Determine the (x, y) coordinate at the center of the cell enclosing the given text.  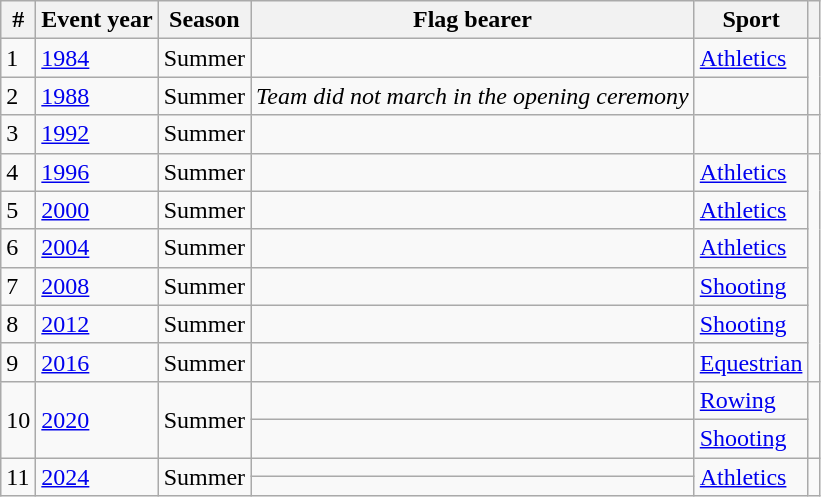
2020 (97, 419)
2000 (97, 210)
Rowing (751, 400)
Sport (751, 20)
3 (18, 134)
2 (18, 96)
1988 (97, 96)
2004 (97, 248)
11 (18, 477)
Event year (97, 20)
1 (18, 58)
9 (18, 362)
Equestrian (751, 362)
10 (18, 419)
Flag bearer (473, 20)
1984 (97, 58)
1996 (97, 172)
2008 (97, 286)
2016 (97, 362)
2012 (97, 324)
2024 (97, 477)
7 (18, 286)
Season (204, 20)
6 (18, 248)
5 (18, 210)
1992 (97, 134)
# (18, 20)
4 (18, 172)
8 (18, 324)
Team did not march in the opening ceremony (473, 96)
